Detect which cell encompasses the target text, then output its (x, y) center coordinate. 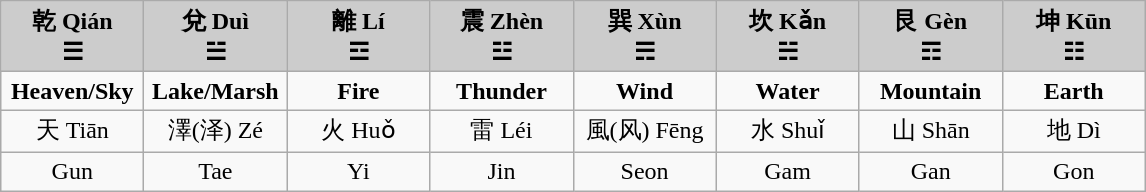
地 Dì (1074, 132)
Mountain (930, 91)
兌 Duì☱ (216, 36)
Seon (644, 171)
乾 Qián☰ (72, 36)
Wind (644, 91)
坤 Kūn☷ (1074, 36)
山 Shān (930, 132)
Yi (358, 171)
Gam (788, 171)
震 Zhèn☳ (502, 36)
Gun (72, 171)
坎 Kǎn☵ (788, 36)
Heaven/Sky (72, 91)
Earth (1074, 91)
Fire (358, 91)
火 Huǒ (358, 132)
天 Tiān (72, 132)
風(风) Fēng (644, 132)
Gan (930, 171)
離 Lí☲ (358, 36)
Tae (216, 171)
水 Shuǐ (788, 132)
巽 Xùn☴ (644, 36)
Lake/Marsh (216, 91)
Jin (502, 171)
雷 Léi (502, 132)
Water (788, 91)
澤(泽) Zé (216, 132)
Thunder (502, 91)
Gon (1074, 171)
艮 Gèn☶ (930, 36)
